Pinpoint the cell where the given text exists, returning its (x, y) midpoint coordinate. 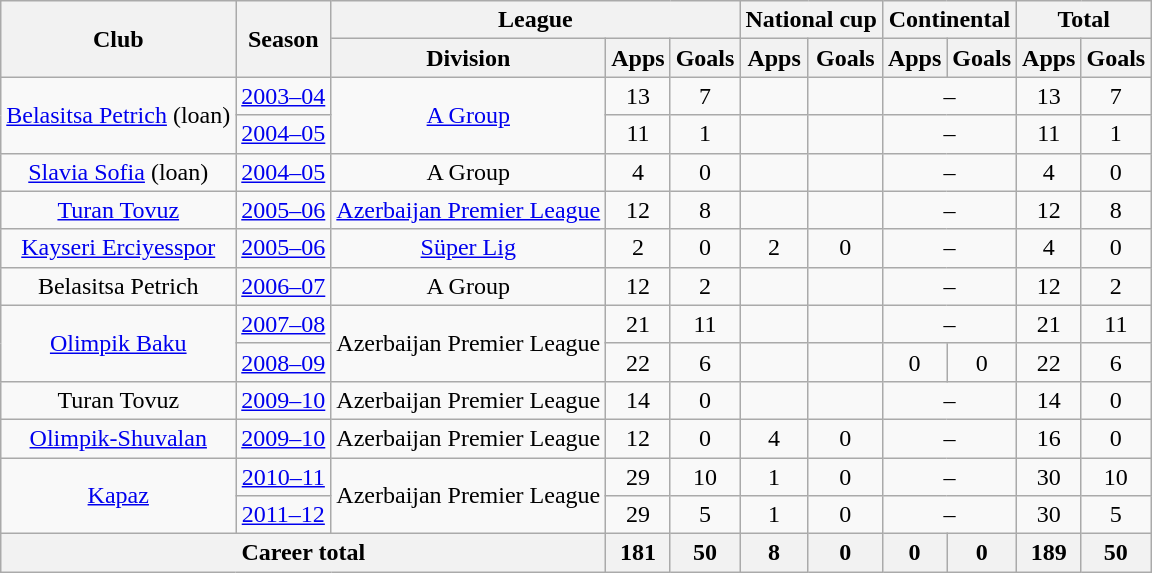
Olimpik-Shuvalan (118, 438)
2010–11 (284, 477)
Career total (304, 553)
Season (284, 39)
Club (118, 39)
16 (1049, 438)
Kayseri Erciyesspor (118, 248)
2011–12 (284, 515)
League (536, 20)
189 (1049, 553)
2006–07 (284, 286)
National cup (811, 20)
Continental (949, 20)
Division (468, 58)
Kapaz (118, 496)
Belasitsa Petrich (loan) (118, 115)
Slavia Sofia (loan) (118, 172)
Olimpik Baku (118, 343)
Süper Lig (468, 248)
Belasitsa Petrich (118, 286)
181 (638, 553)
2003–04 (284, 96)
Total (1084, 20)
2007–08 (284, 324)
2008–09 (284, 362)
